From the cell containing the given text, extract its center point as [X, Y] coordinate. 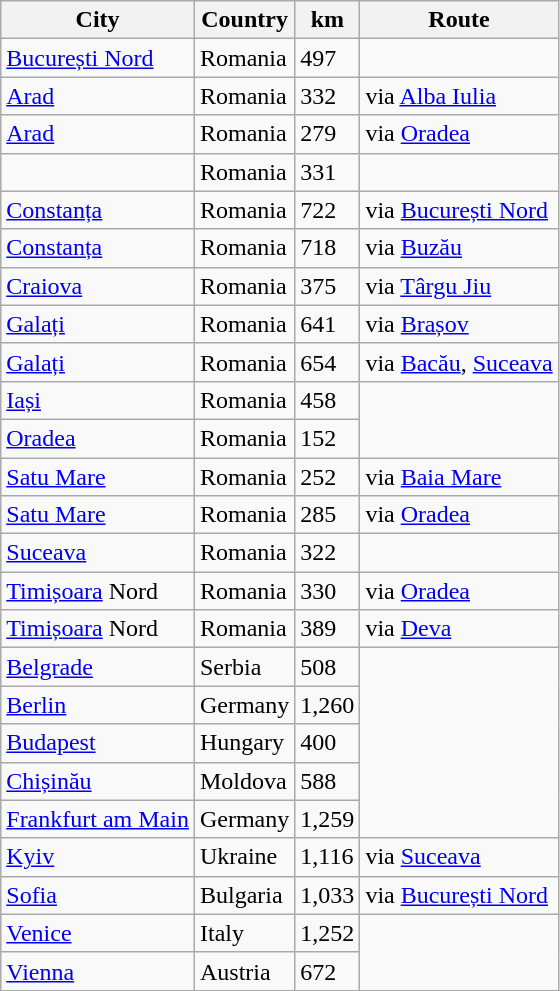
330 [328, 591]
Hungary [244, 743]
285 [328, 515]
279 [328, 134]
375 [328, 286]
Craiova [98, 286]
Serbia [244, 667]
152 [328, 438]
Kyiv [98, 857]
București Nord [98, 58]
Route [459, 20]
Berlin [98, 705]
Country [244, 20]
588 [328, 781]
Budapest [98, 743]
389 [328, 629]
Frankfurt am Main [98, 819]
Italy [244, 933]
718 [328, 248]
654 [328, 362]
1,259 [328, 819]
1,116 [328, 857]
Vienna [98, 971]
1,260 [328, 705]
497 [328, 58]
Ukraine [244, 857]
Venice [98, 933]
via Alba Iulia [459, 96]
331 [328, 172]
672 [328, 971]
Bulgaria [244, 895]
via Baia Mare [459, 477]
Chișinău [98, 781]
Moldova [244, 781]
458 [328, 400]
Iași [98, 400]
252 [328, 477]
508 [328, 667]
Austria [244, 971]
Belgrade [98, 667]
641 [328, 324]
1,252 [328, 933]
via Suceava [459, 857]
Suceava [98, 553]
1,033 [328, 895]
via Târgu Jiu [459, 286]
Sofia [98, 895]
400 [328, 743]
km [328, 20]
Oradea [98, 438]
City [98, 20]
322 [328, 553]
via Bacău, Suceava [459, 362]
via Deva [459, 629]
332 [328, 96]
via Buzău [459, 248]
via Brașov [459, 324]
722 [328, 210]
